Return the (x, y) coordinate for the center point of the cell that contains the specified text.  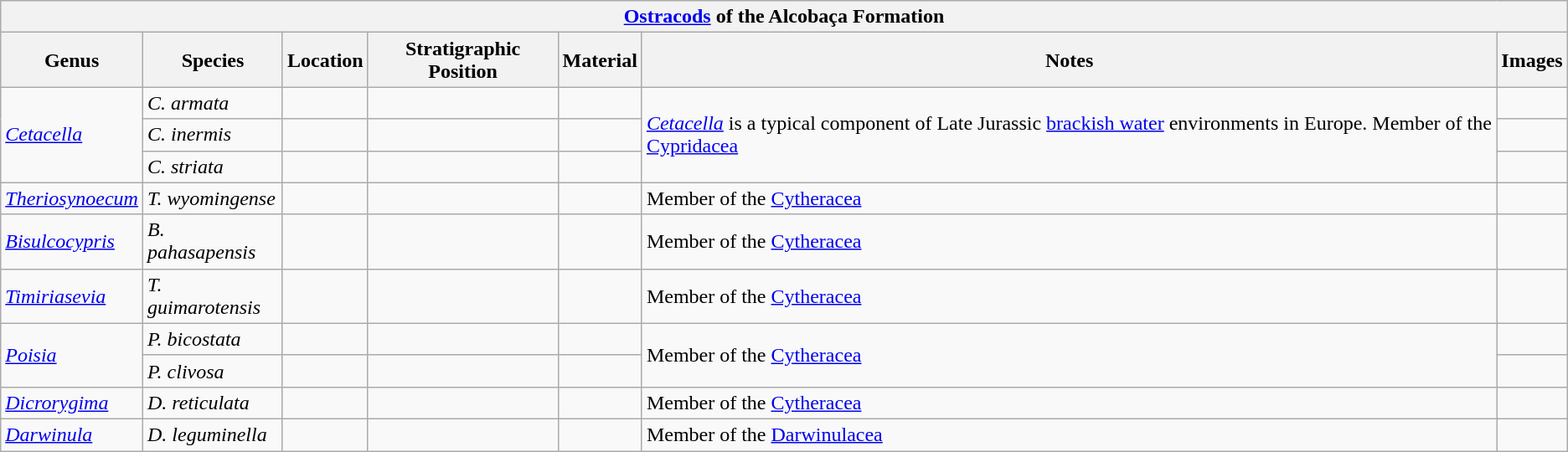
Darwinula (72, 434)
T. wyomingense (213, 198)
Species (213, 60)
D. reticulata (213, 403)
Poisia (72, 355)
D. leguminella (213, 434)
Member of the Darwinulacea (1069, 434)
P. clivosa (213, 371)
Ostracods of the Alcobaça Formation (784, 17)
C. inermis (213, 135)
Cetacella (72, 135)
Stratigraphic Position (462, 60)
Location (325, 60)
Material (600, 60)
T. guimarotensis (213, 296)
Genus (72, 60)
Timiriasevia (72, 296)
P. bicostata (213, 339)
Theriosynoecum (72, 198)
Cetacella is a typical component of Late Jurassic brackish water environments in Europe. Member of the Cypridacea (1069, 135)
Dicrorygima (72, 403)
Images (1532, 60)
Bisulcocypris (72, 241)
Notes (1069, 60)
B. pahasapensis (213, 241)
C. striata (213, 167)
C. armata (213, 103)
